Determine the (X, Y) coordinate at the center of the cell enclosing the given text.  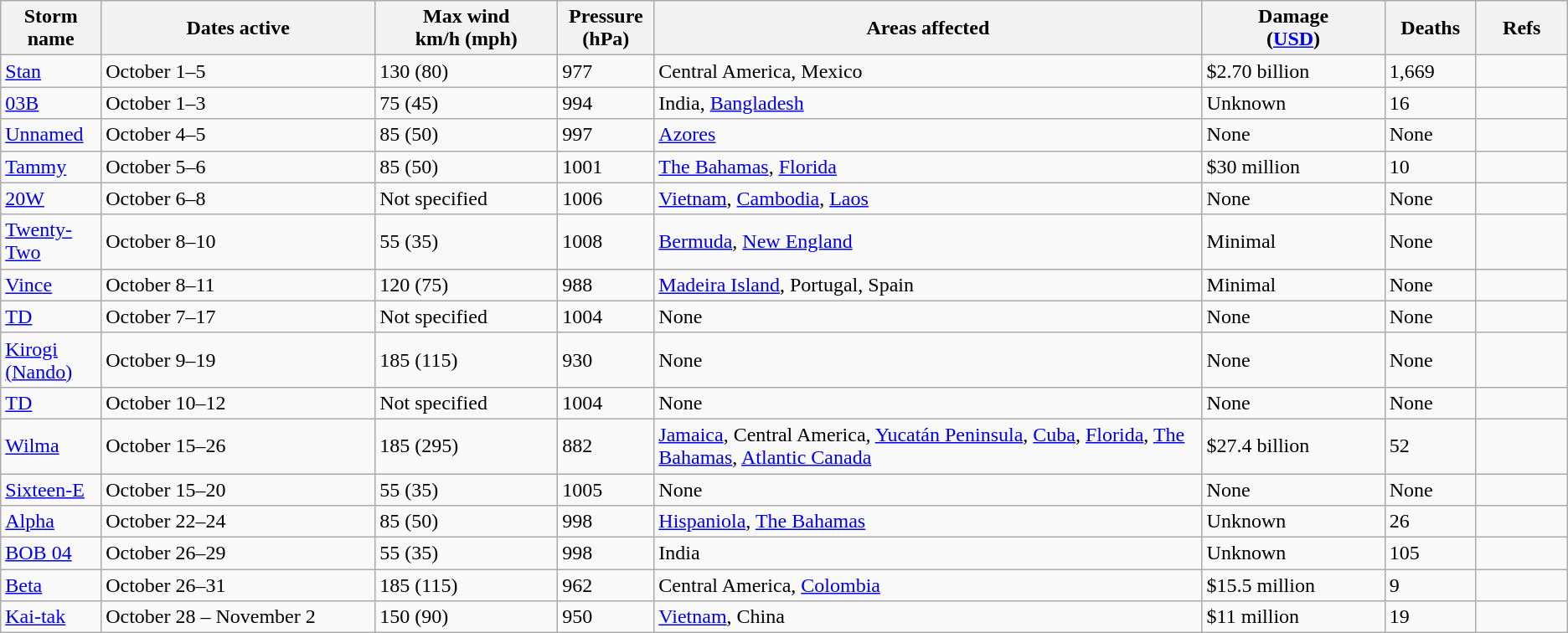
185 (295) (467, 445)
India, Bangladesh (928, 103)
October 15–20 (238, 490)
Vince (51, 285)
Max windkm/h (mph) (467, 28)
Refs (1521, 28)
October 28 – November 2 (238, 617)
October 5–6 (238, 167)
16 (1431, 103)
$27.4 billion (1293, 445)
Beta (51, 585)
October 7–17 (238, 316)
Central America, Mexico (928, 71)
October 26–31 (238, 585)
19 (1431, 617)
Tammy (51, 167)
105 (1431, 553)
03B (51, 103)
Central America, Colombia (928, 585)
Wilma (51, 445)
The Bahamas, Florida (928, 167)
130 (80) (467, 71)
930 (606, 360)
October 22–24 (238, 522)
997 (606, 135)
$11 million (1293, 617)
India (928, 553)
Unnamed (51, 135)
1006 (606, 198)
150 (90) (467, 617)
Vietnam, Cambodia, Laos (928, 198)
Alpha (51, 522)
October 4–5 (238, 135)
October 8–11 (238, 285)
10 (1431, 167)
Jamaica, Central America, Yucatán Peninsula, Cuba, Florida, The Bahamas, Atlantic Canada (928, 445)
52 (1431, 445)
120 (75) (467, 285)
994 (606, 103)
1,669 (1431, 71)
Stan (51, 71)
950 (606, 617)
988 (606, 285)
Deaths (1431, 28)
October 15–26 (238, 445)
BOB 04 (51, 553)
Sixteen-E (51, 490)
882 (606, 445)
October 1–5 (238, 71)
October 10–12 (238, 403)
Bermuda, New England (928, 241)
October 9–19 (238, 360)
$15.5 million (1293, 585)
20W (51, 198)
Twenty-Two (51, 241)
October 1–3 (238, 103)
Azores (928, 135)
Pressure(hPa) (606, 28)
October 26–29 (238, 553)
October 8–10 (238, 241)
Hispaniola, The Bahamas (928, 522)
26 (1431, 522)
$30 million (1293, 167)
Madeira Island, Portugal, Spain (928, 285)
Kirogi (Nando) (51, 360)
Damage(USD) (1293, 28)
962 (606, 585)
1008 (606, 241)
Storm name (51, 28)
Dates active (238, 28)
977 (606, 71)
9 (1431, 585)
75 (45) (467, 103)
Kai-tak (51, 617)
October 6–8 (238, 198)
1005 (606, 490)
1001 (606, 167)
Areas affected (928, 28)
Vietnam, China (928, 617)
$2.70 billion (1293, 71)
